Determine the (X, Y) coordinate at the center of the cell enclosing the given text.  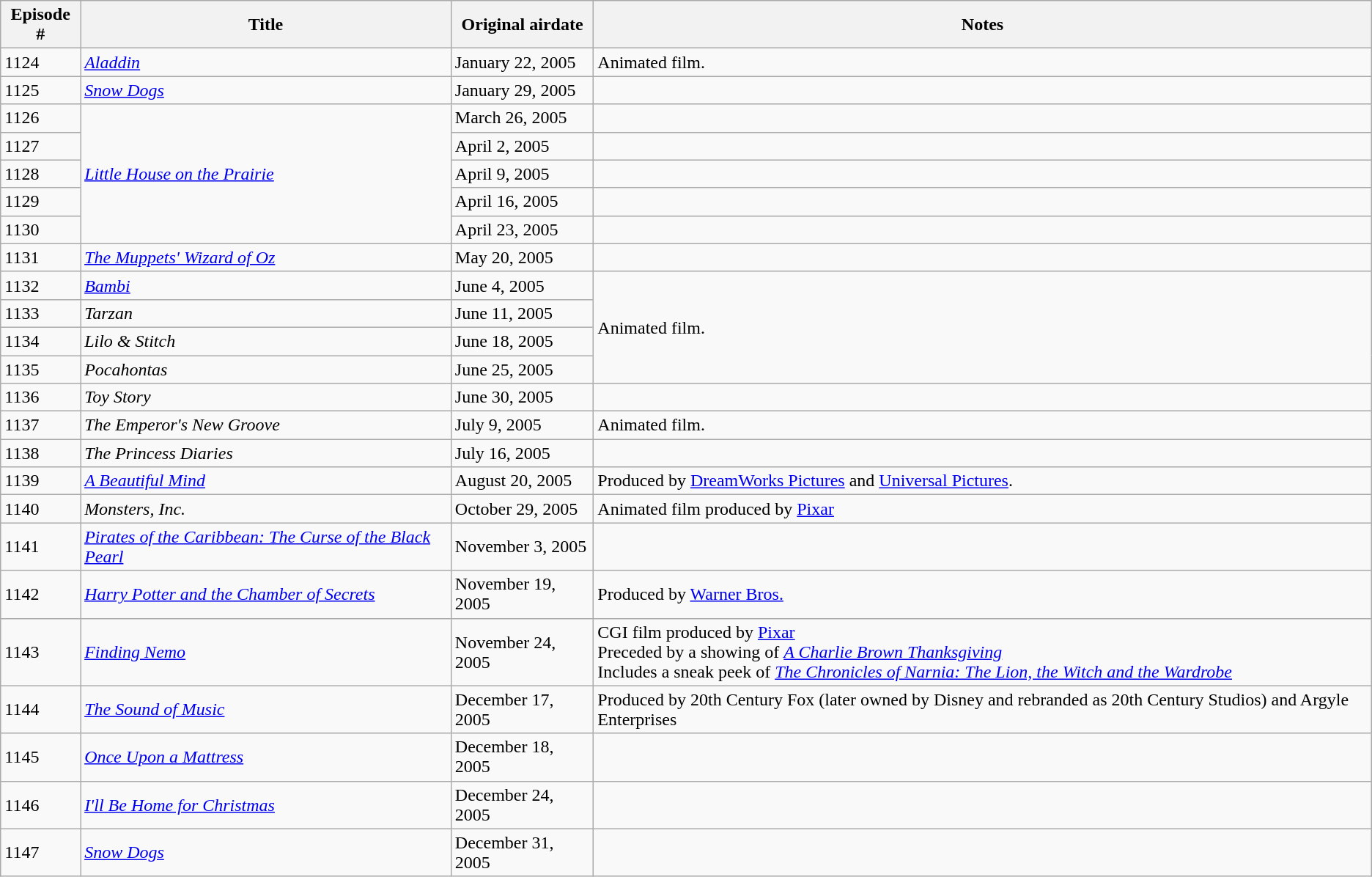
1146 (41, 805)
1132 (41, 285)
March 26, 2005 (522, 118)
November 24, 2005 (522, 652)
April 23, 2005 (522, 230)
1126 (41, 118)
Bambi (266, 285)
Produced by 20th Century Fox (later owned by Disney and rebranded as 20th Century Studios) and Argyle Enterprises (982, 710)
June 30, 2005 (522, 397)
Episode # (41, 25)
1125 (41, 90)
The Muppets' Wizard of Oz (266, 257)
Pocahontas (266, 369)
April 9, 2005 (522, 174)
The Princess Diaries (266, 453)
Produced by Warner Bros. (982, 594)
1137 (41, 425)
1140 (41, 509)
November 19, 2005 (522, 594)
October 29, 2005 (522, 509)
Tarzan (266, 313)
Toy Story (266, 397)
Notes (982, 25)
1133 (41, 313)
June 25, 2005 (522, 369)
Title (266, 25)
1134 (41, 341)
Once Upon a Mattress (266, 757)
November 3, 2005 (522, 547)
Harry Potter and the Chamber of Secrets (266, 594)
1128 (41, 174)
1124 (41, 62)
June 4, 2005 (522, 285)
January 22, 2005 (522, 62)
May 20, 2005 (522, 257)
1143 (41, 652)
December 24, 2005 (522, 805)
July 16, 2005 (522, 453)
Animated film produced by Pixar (982, 509)
Finding Nemo (266, 652)
December 18, 2005 (522, 757)
January 29, 2005 (522, 90)
The Sound of Music (266, 710)
April 2, 2005 (522, 146)
July 9, 2005 (522, 425)
December 31, 2005 (522, 852)
1129 (41, 202)
The Emperor's New Groove (266, 425)
1144 (41, 710)
1130 (41, 230)
April 16, 2005 (522, 202)
1127 (41, 146)
Pirates of the Caribbean: The Curse of the Black Pearl (266, 547)
A Beautiful Mind (266, 481)
Original airdate (522, 25)
1136 (41, 397)
June 18, 2005 (522, 341)
1141 (41, 547)
Aladdin (266, 62)
1139 (41, 481)
Little House on the Prairie (266, 174)
I'll Be Home for Christmas (266, 805)
1147 (41, 852)
June 11, 2005 (522, 313)
1138 (41, 453)
Produced by DreamWorks Pictures and Universal Pictures. (982, 481)
August 20, 2005 (522, 481)
December 17, 2005 (522, 710)
Lilo & Stitch (266, 341)
1131 (41, 257)
1145 (41, 757)
1142 (41, 594)
Monsters, Inc. (266, 509)
1135 (41, 369)
